Locate the cell with the specified text and output its [X, Y] center coordinate. 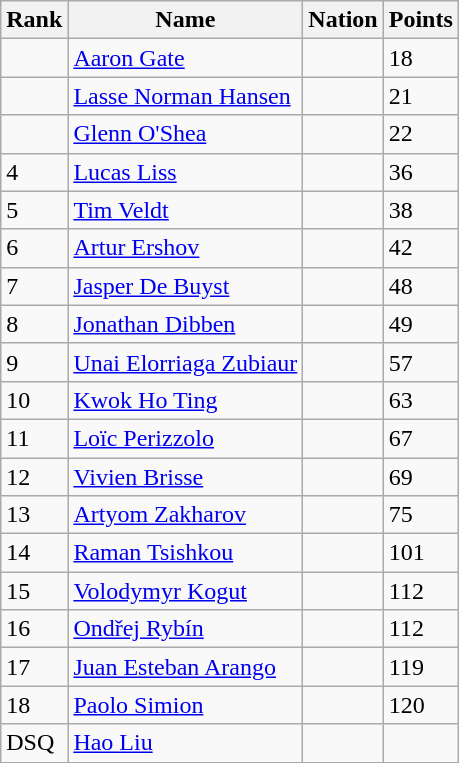
75 [420, 515]
Jasper De Buyst [186, 286]
13 [34, 515]
49 [420, 324]
Paolo Simion [186, 705]
Ondřej Rybín [186, 629]
12 [34, 477]
10 [34, 400]
11 [34, 438]
DSQ [34, 743]
9 [34, 362]
Jonathan Dibben [186, 324]
120 [420, 705]
Vivien Brisse [186, 477]
Rank [34, 20]
15 [34, 591]
17 [34, 667]
Artyom Zakharov [186, 515]
42 [420, 248]
Glenn O'Shea [186, 134]
36 [420, 172]
Loïc Perizzolo [186, 438]
14 [34, 553]
Kwok Ho Ting [186, 400]
8 [34, 324]
Raman Tsishkou [186, 553]
22 [420, 134]
Aaron Gate [186, 58]
119 [420, 667]
4 [34, 172]
5 [34, 210]
57 [420, 362]
101 [420, 553]
7 [34, 286]
67 [420, 438]
Tim Veldt [186, 210]
21 [420, 96]
Lasse Norman Hansen [186, 96]
Points [420, 20]
38 [420, 210]
Volodymyr Kogut [186, 591]
69 [420, 477]
48 [420, 286]
Unai Elorriaga Zubiaur [186, 362]
63 [420, 400]
Lucas Liss [186, 172]
6 [34, 248]
Name [186, 20]
Artur Ershov [186, 248]
Juan Esteban Arango [186, 667]
Hao Liu [186, 743]
Nation [343, 20]
16 [34, 629]
